Pinpoint the cell where the given text exists, returning its [x, y] midpoint coordinate. 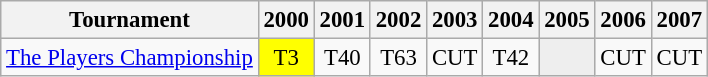
T63 [398, 58]
2001 [342, 20]
T40 [342, 58]
T42 [511, 58]
The Players Championship [130, 58]
2000 [286, 20]
2003 [455, 20]
2007 [679, 20]
T3 [286, 58]
2005 [567, 20]
2006 [623, 20]
2002 [398, 20]
2004 [511, 20]
Tournament [130, 20]
